Detect which cell encompasses the target text, then output its [x, y] center coordinate. 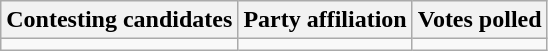
Contesting candidates [120, 20]
Votes polled [480, 20]
Party affiliation [325, 20]
